Return the (X, Y) coordinate for the center point of the cell that contains the specified text.  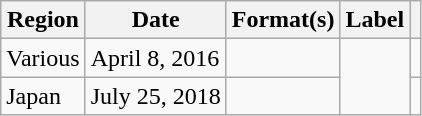
Label (375, 20)
Format(s) (283, 20)
Japan (43, 96)
Various (43, 58)
Region (43, 20)
Date (156, 20)
April 8, 2016 (156, 58)
July 25, 2018 (156, 96)
